For the text-containing cell, return its midpoint in (X, Y) coordinate format. 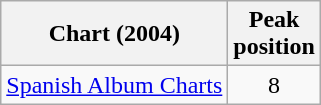
Peakposition (274, 34)
Chart (2004) (114, 34)
8 (274, 85)
Spanish Album Charts (114, 85)
